Search for the cell housing the specified text and yield its (X, Y) center coordinate. 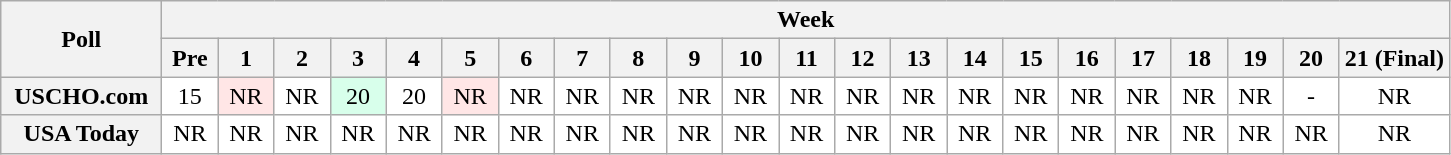
3 (358, 58)
13 (919, 58)
12 (863, 58)
11 (806, 58)
16 (1087, 58)
Week (806, 20)
Pre (190, 58)
21 (Final) (1394, 58)
- (1311, 96)
9 (694, 58)
18 (1199, 58)
6 (526, 58)
4 (414, 58)
8 (638, 58)
USCHO.com (82, 96)
10 (750, 58)
Poll (82, 39)
1 (246, 58)
17 (1143, 58)
USA Today (82, 134)
7 (582, 58)
5 (470, 58)
2 (302, 58)
19 (1255, 58)
14 (975, 58)
